Capture the cell that displays the provided text and extract its (X, Y) central coordinate. 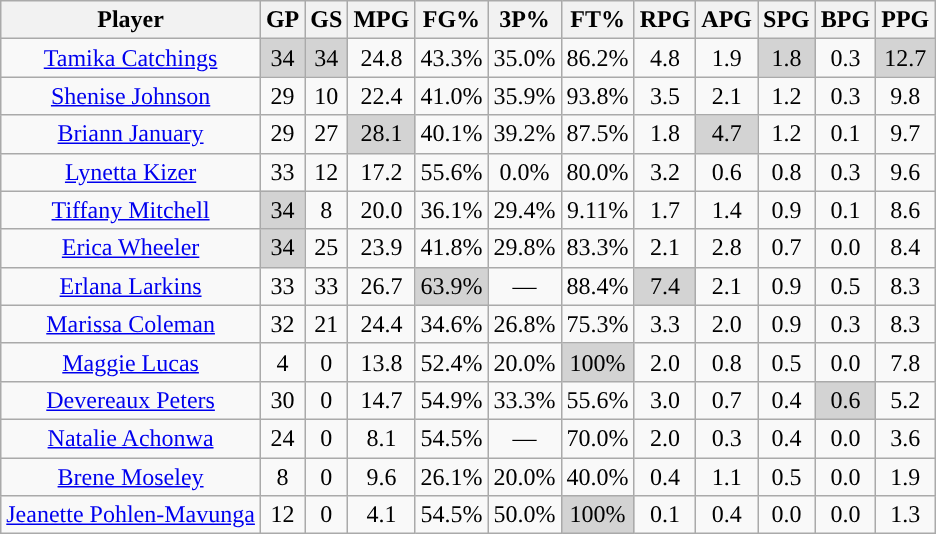
10 (326, 96)
17.2 (382, 172)
23.9 (382, 248)
80.0% (598, 172)
25 (326, 248)
24.8 (382, 58)
29.4% (524, 210)
FG% (452, 20)
BPG (845, 20)
Marissa Coleman (131, 324)
GP (282, 20)
5.2 (906, 400)
24 (282, 438)
Shenise Johnson (131, 96)
9.8 (906, 96)
41.0% (452, 96)
SPG (787, 20)
30 (282, 400)
39.2% (524, 134)
40.0% (598, 477)
Tiffany Mitchell (131, 210)
4 (282, 362)
Erlana Larkins (131, 286)
4.1 (382, 515)
14.7 (382, 400)
Jeanette Pohlen-Mavunga (131, 515)
9.11% (598, 210)
33.3% (524, 400)
83.3% (598, 248)
Brene Moseley (131, 477)
8.4 (906, 248)
27 (326, 134)
8.1 (382, 438)
GS (326, 20)
34.6% (452, 324)
MPG (382, 20)
7.8 (906, 362)
86.2% (598, 58)
3P% (524, 20)
3.0 (665, 400)
52.4% (452, 362)
PPG (906, 20)
1.1 (727, 477)
7.4 (665, 286)
3.3 (665, 324)
26.1% (452, 477)
28.1 (382, 134)
36.1% (452, 210)
FT% (598, 20)
Devereaux Peters (131, 400)
93.8% (598, 96)
1.3 (906, 515)
41.8% (452, 248)
RPG (665, 20)
1.7 (665, 210)
3.5 (665, 96)
Tamika Catchings (131, 58)
35.9% (524, 96)
40.1% (452, 134)
50.0% (524, 515)
13.8 (382, 362)
24.4 (382, 324)
APG (727, 20)
88.4% (598, 286)
2.8 (727, 248)
70.0% (598, 438)
Natalie Achonwa (131, 438)
Lynetta Kizer (131, 172)
26.7 (382, 286)
21 (326, 324)
20.0 (382, 210)
0.0% (524, 172)
26.8% (524, 324)
9.7 (906, 134)
Player (131, 20)
Briann January (131, 134)
3.2 (665, 172)
1.4 (727, 210)
22.4 (382, 96)
75.3% (598, 324)
4.7 (727, 134)
54.9% (452, 400)
63.9% (452, 286)
4.8 (665, 58)
43.3% (452, 58)
29.8% (524, 248)
Erica Wheeler (131, 248)
Maggie Lucas (131, 362)
35.0% (524, 58)
32 (282, 324)
3.6 (906, 438)
8.6 (906, 210)
12.7 (906, 58)
87.5% (598, 134)
